Capture the cell that displays the provided text and extract its (X, Y) central coordinate. 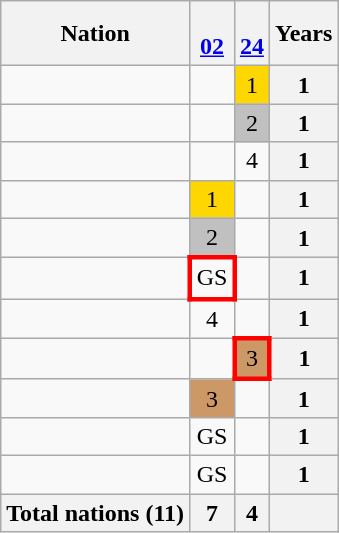
Total nations (11) (96, 513)
24 (252, 34)
Nation (96, 34)
7 (212, 513)
02 (212, 34)
Years (303, 34)
